Provide the (x, y) coordinate of the cell's center where the given text is located.  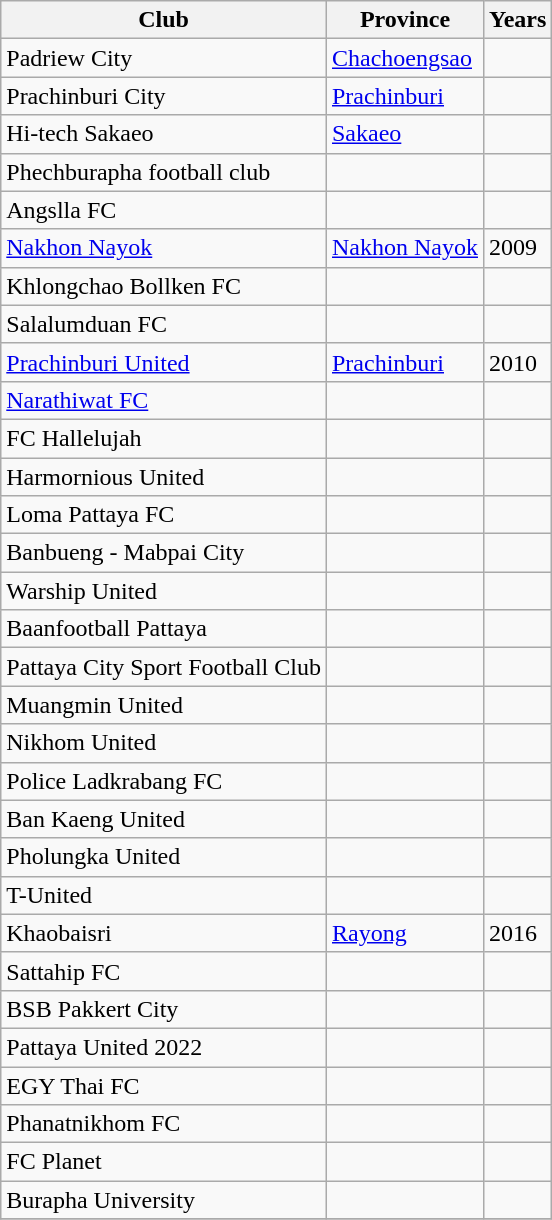
Club (164, 20)
Ban Kaeng United (164, 819)
Rayong (404, 933)
Sattahip FC (164, 971)
BSB Pakkert City (164, 1009)
EGY Thai FC (164, 1085)
Years (518, 20)
Baanfootball Pattaya (164, 629)
Nikhom United (164, 743)
Harmornious United (164, 477)
Burapha University (164, 1200)
Khlongchao Bollken FC (164, 286)
Pattaya City Sport Football Club (164, 667)
Angslla FC (164, 210)
Pholungka United (164, 857)
Prachinburi City (164, 96)
Police Ladkrabang FC (164, 781)
Hi-tech Sakaeo (164, 134)
Narathiwat FC (164, 400)
Khaobaisri (164, 933)
Phanatnikhom FC (164, 1124)
2010 (518, 362)
2009 (518, 248)
2016 (518, 933)
Banbueng - Mabpai City (164, 553)
Salalumduan FC (164, 324)
T-United (164, 895)
Pattaya United 2022 (164, 1047)
FC Planet (164, 1162)
Sakaeo (404, 134)
Province (404, 20)
Loma Pattaya FC (164, 515)
FC Hallelujah (164, 438)
Phechburapha football club (164, 172)
Padriew City (164, 58)
Muangmin United (164, 705)
Chachoengsao (404, 58)
Prachinburi United (164, 362)
Warship United (164, 591)
